Extract the [x, y] coordinate from the center of the cell holding the provided text.  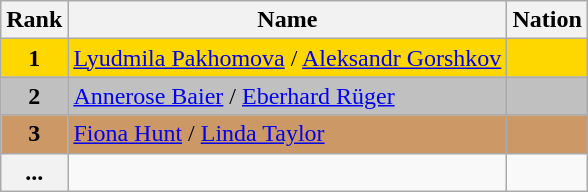
Lyudmila Pakhomova / Aleksandr Gorshkov [288, 58]
... [34, 172]
Rank [34, 20]
2 [34, 96]
Annerose Baier / Eberhard Rüger [288, 96]
Name [288, 20]
Fiona Hunt / Linda Taylor [288, 134]
3 [34, 134]
Nation [547, 20]
1 [34, 58]
